Scan for the cell matching the given text and deliver its (x, y) coordinate at center. 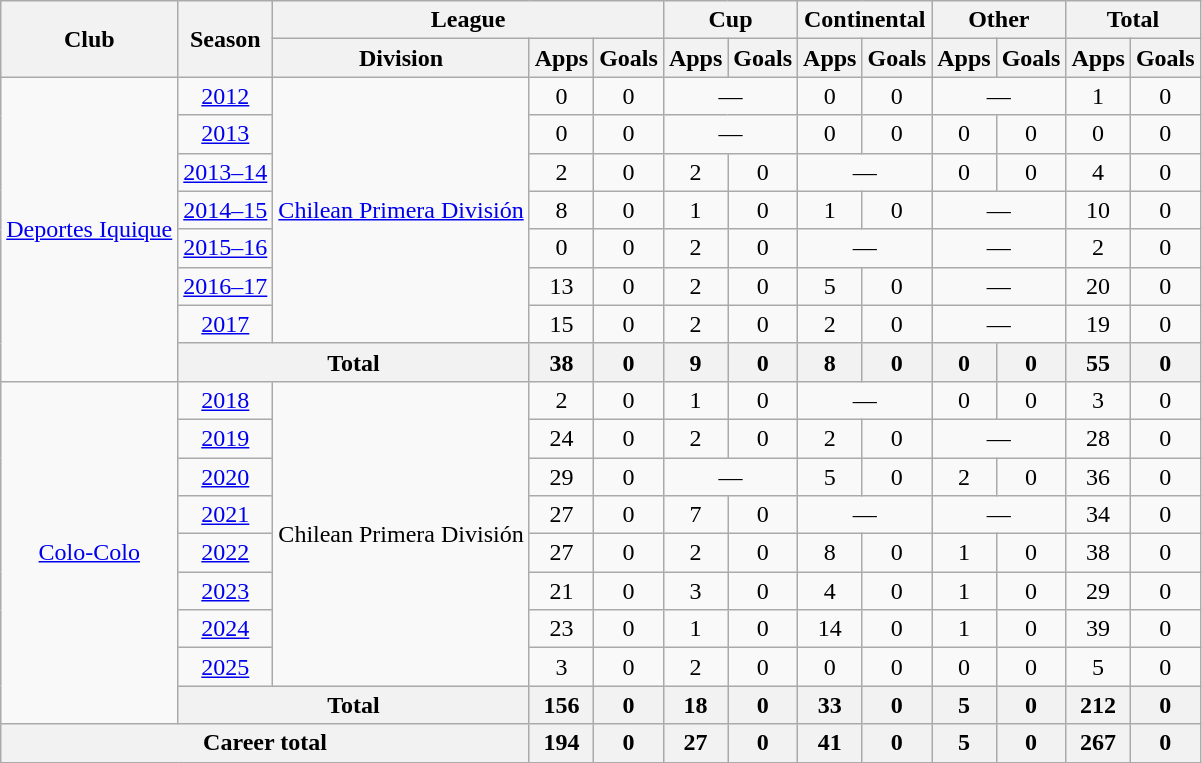
36 (1098, 477)
24 (561, 438)
2014–15 (226, 210)
23 (561, 629)
Continental (865, 20)
2013 (226, 134)
2018 (226, 400)
20 (1098, 286)
Colo-Colo (90, 552)
Deportes Iquique (90, 229)
2017 (226, 324)
28 (1098, 438)
34 (1098, 515)
7 (695, 515)
Division (401, 58)
13 (561, 286)
156 (561, 705)
10 (1098, 210)
2023 (226, 591)
2016–17 (226, 286)
2015–16 (226, 248)
212 (1098, 705)
55 (1098, 362)
Cup (730, 20)
2013–14 (226, 172)
21 (561, 591)
14 (830, 629)
Other (999, 20)
194 (561, 743)
2012 (226, 96)
9 (695, 362)
41 (830, 743)
39 (1098, 629)
18 (695, 705)
267 (1098, 743)
Club (90, 39)
2025 (226, 667)
2019 (226, 438)
2021 (226, 515)
Career total (265, 743)
2020 (226, 477)
2024 (226, 629)
Season (226, 39)
15 (561, 324)
League (468, 20)
33 (830, 705)
19 (1098, 324)
2022 (226, 553)
